Determine the [X, Y] coordinate at the center of the cell enclosing the given text.  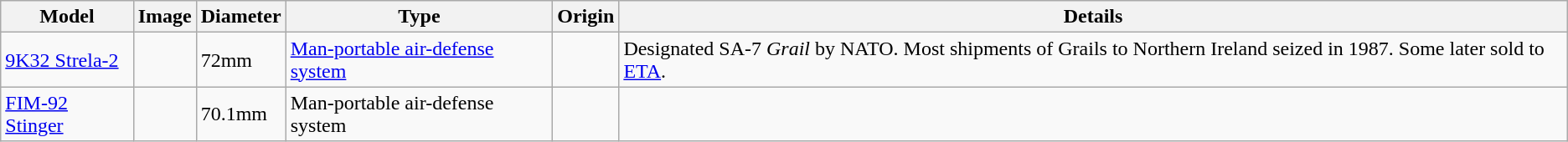
Designated SA-7 Grail by NATO. Most shipments of Grails to Northern Ireland seized in 1987. Some later sold to ETA. [1093, 60]
FIM-92 Stinger [67, 114]
72mm [241, 60]
Origin [586, 17]
Image [164, 17]
70.1mm [241, 114]
Details [1093, 17]
9K32 Strela-2 [67, 60]
Type [419, 17]
Diameter [241, 17]
Model [67, 17]
